Identify which cell holds the provided text, then report its (x, y) central coordinate. 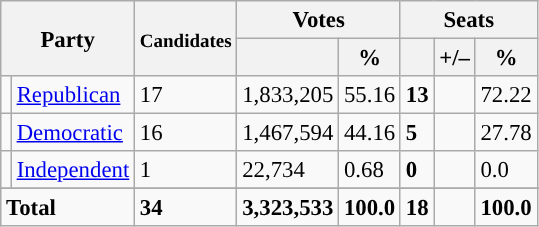
0.68 (370, 170)
+/– (454, 58)
13 (416, 95)
Party (68, 38)
22,734 (288, 170)
1,833,205 (288, 95)
0.0 (506, 170)
Total (68, 208)
Independent (72, 170)
Seats (468, 20)
55.16 (370, 95)
27.78 (506, 133)
3,323,533 (288, 208)
18 (416, 208)
1 (186, 170)
Democratic (72, 133)
1,467,594 (288, 133)
Republican (72, 95)
44.16 (370, 133)
17 (186, 95)
72.22 (506, 95)
34 (186, 208)
5 (416, 133)
16 (186, 133)
Votes (319, 20)
Candidates (186, 38)
0 (416, 170)
